Return the [X, Y] coordinate for the center point of the cell that contains the specified text.  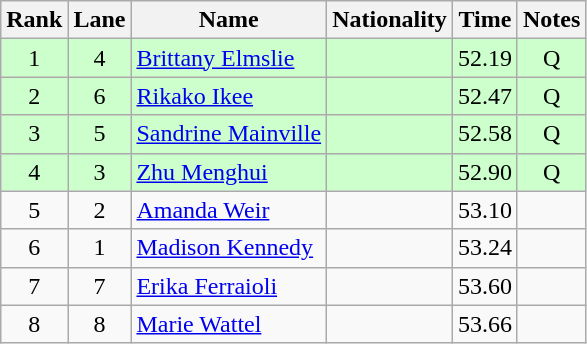
Brittany Elmslie [229, 58]
53.24 [484, 248]
Rank [34, 20]
52.19 [484, 58]
Rikako Ikee [229, 96]
Amanda Weir [229, 210]
52.58 [484, 134]
Lane [100, 20]
52.90 [484, 172]
Marie Wattel [229, 324]
Erika Ferraioli [229, 286]
Nationality [390, 20]
Notes [551, 20]
52.47 [484, 96]
53.10 [484, 210]
Time [484, 20]
Name [229, 20]
Zhu Menghui [229, 172]
53.60 [484, 286]
Madison Kennedy [229, 248]
53.66 [484, 324]
Sandrine Mainville [229, 134]
